Determine the [x, y] coordinate at the center of the cell enclosing the given text.  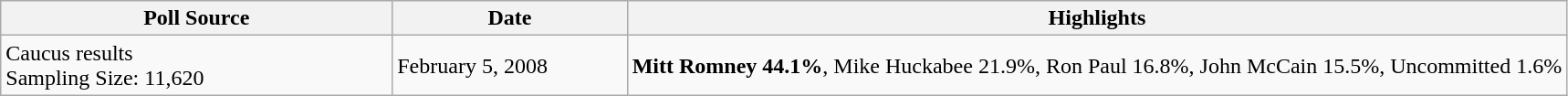
Caucus resultsSampling Size: 11,620 [197, 66]
Date [509, 18]
February 5, 2008 [509, 66]
Mitt Romney 44.1%, Mike Huckabee 21.9%, Ron Paul 16.8%, John McCain 15.5%, Uncommitted 1.6% [1097, 66]
Poll Source [197, 18]
Highlights [1097, 18]
